Determine the (X, Y) coordinate at the center of the cell enclosing the given text.  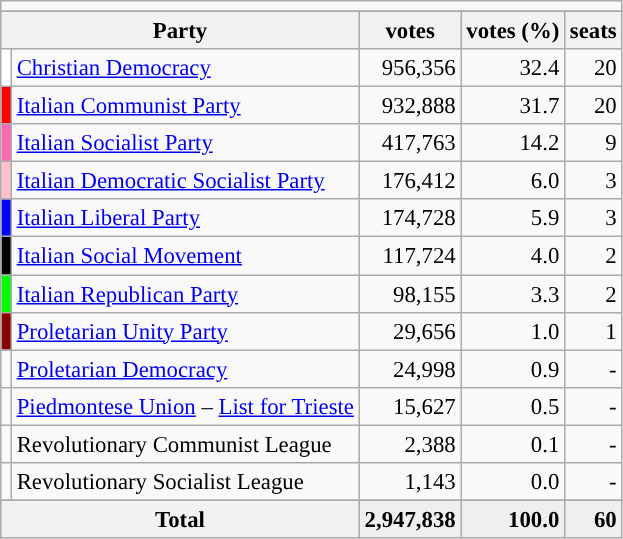
Proletarian Democracy (185, 369)
Italian Socialist Party (185, 143)
6.0 (513, 181)
1.0 (513, 331)
0.0 (513, 482)
2,947,838 (410, 519)
100.0 (513, 519)
Italian Communist Party (185, 106)
1,143 (410, 482)
60 (594, 519)
0.9 (513, 369)
31.7 (513, 106)
Italian Liberal Party (185, 219)
29,656 (410, 331)
9 (594, 143)
0.5 (513, 406)
Italian Republican Party (185, 294)
932,888 (410, 106)
seats (594, 31)
417,763 (410, 143)
Revolutionary Socialist League (185, 482)
votes (%) (513, 31)
24,998 (410, 369)
1 (594, 331)
votes (410, 31)
0.1 (513, 444)
Revolutionary Communist League (185, 444)
98,155 (410, 294)
5.9 (513, 219)
117,724 (410, 256)
174,728 (410, 219)
15,627 (410, 406)
4.0 (513, 256)
32.4 (513, 68)
Italian Social Movement (185, 256)
Total (180, 519)
14.2 (513, 143)
Piedmontese Union – List for Trieste (185, 406)
176,412 (410, 181)
956,356 (410, 68)
Party (180, 31)
Italian Democratic Socialist Party (185, 181)
2,388 (410, 444)
3.3 (513, 294)
Proletarian Unity Party (185, 331)
Christian Democracy (185, 68)
